Provide the [x, y] coordinate of the cell's center where the given text is located.  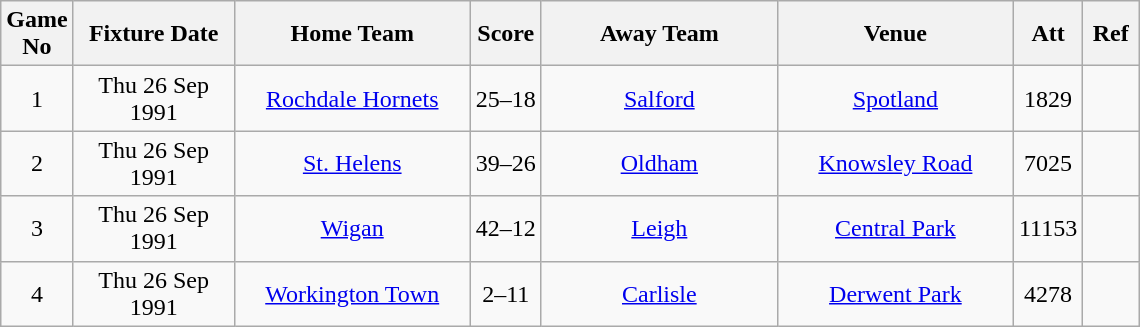
Wigan [352, 228]
Salford [659, 98]
Derwent Park [895, 294]
2 [37, 164]
Score [506, 34]
25–18 [506, 98]
Game No [37, 34]
Leigh [659, 228]
1 [37, 98]
Home Team [352, 34]
Carlisle [659, 294]
Fixture Date [154, 34]
Spotland [895, 98]
4278 [1048, 294]
Central Park [895, 228]
Att [1048, 34]
3 [37, 228]
4 [37, 294]
11153 [1048, 228]
St. Helens [352, 164]
Venue [895, 34]
2–11 [506, 294]
Knowsley Road [895, 164]
Workington Town [352, 294]
1829 [1048, 98]
42–12 [506, 228]
7025 [1048, 164]
Ref [1111, 34]
Rochdale Hornets [352, 98]
39–26 [506, 164]
Away Team [659, 34]
Oldham [659, 164]
